Locate the cell with the specified text and output its [X, Y] center coordinate. 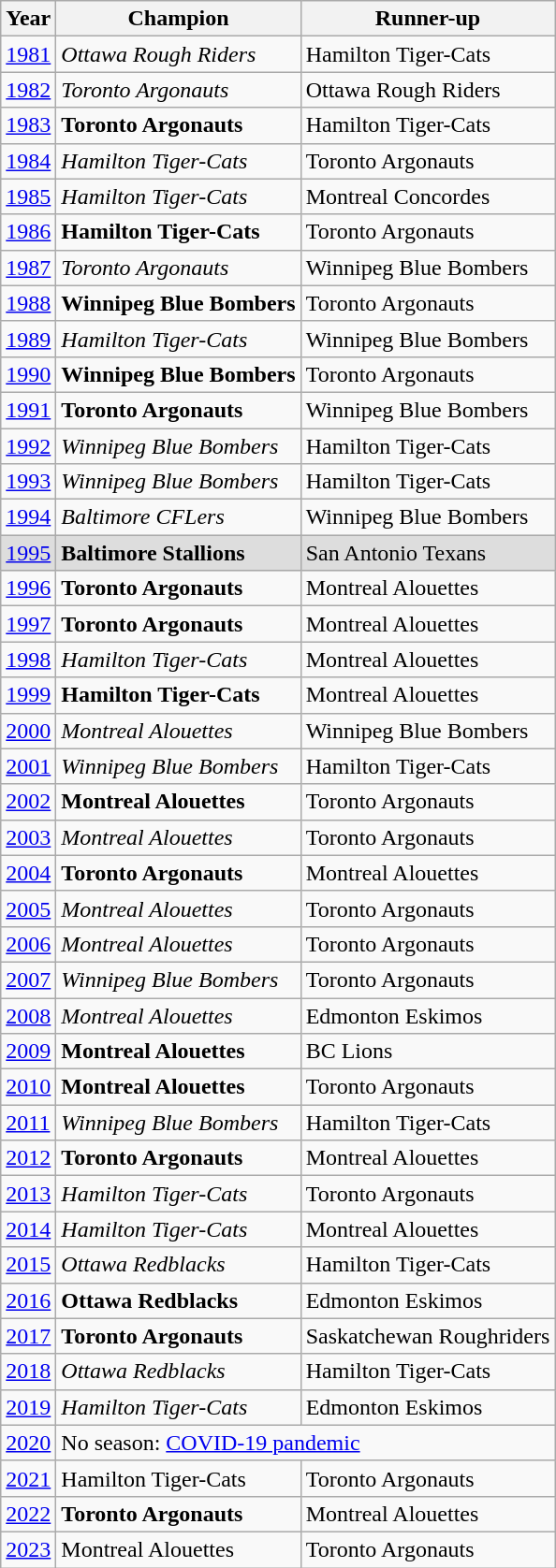
No season: COVID-19 pandemic [305, 1443]
2011 [28, 1123]
2015 [28, 1265]
1997 [28, 624]
2004 [28, 873]
1992 [28, 446]
2022 [28, 1514]
Year [28, 19]
2000 [28, 731]
2007 [28, 980]
1993 [28, 482]
2021 [28, 1478]
2006 [28, 944]
Baltimore CFLers [178, 517]
1983 [28, 125]
2014 [28, 1229]
1988 [28, 303]
Baltimore Stallions [178, 553]
1985 [28, 196]
2016 [28, 1300]
2013 [28, 1194]
2012 [28, 1158]
2003 [28, 837]
2010 [28, 1087]
2001 [28, 766]
Champion [178, 19]
2005 [28, 908]
2018 [28, 1372]
1999 [28, 695]
1982 [28, 90]
1991 [28, 410]
1989 [28, 339]
2017 [28, 1336]
Montreal Concordes [428, 196]
Runner-up [428, 19]
San Antonio Texans [428, 553]
1990 [28, 374]
1995 [28, 553]
2019 [28, 1407]
2008 [28, 1015]
1996 [28, 588]
1987 [28, 268]
2002 [28, 802]
1994 [28, 517]
2009 [28, 1052]
1986 [28, 232]
Saskatchewan Roughriders [428, 1336]
2020 [28, 1443]
1998 [28, 660]
1984 [28, 161]
2023 [28, 1549]
1981 [28, 54]
BC Lions [428, 1052]
